Return the (x, y) coordinate for the center point of the cell that contains the specified text.  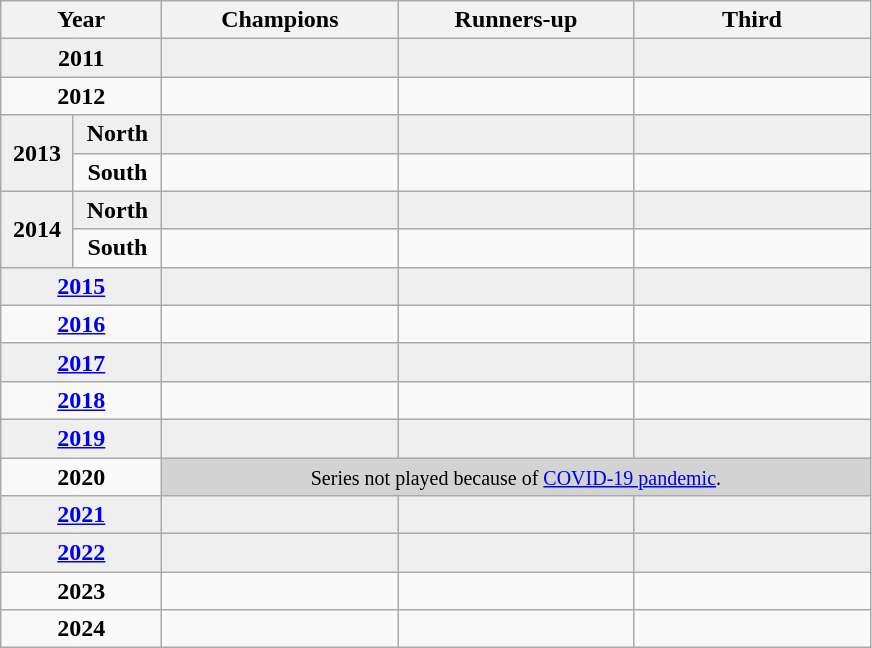
2011 (82, 58)
2022 (82, 553)
2018 (82, 400)
2023 (82, 591)
Champions (280, 20)
2021 (82, 515)
2012 (82, 96)
2013 (37, 153)
2015 (82, 286)
Runners-up (516, 20)
Year (82, 20)
2017 (82, 362)
Series not played because of COVID-19 pandemic. (516, 477)
2019 (82, 438)
2014 (37, 229)
2024 (82, 629)
Third (752, 20)
2016 (82, 324)
2020 (82, 477)
